Return the [x, y] coordinate for the center point of the cell that contains the specified text.  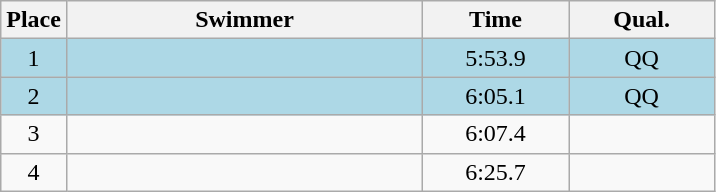
Time [496, 20]
6:05.1 [496, 96]
6:07.4 [496, 134]
2 [34, 96]
Qual. [642, 20]
4 [34, 172]
6:25.7 [496, 172]
1 [34, 58]
Swimmer [244, 20]
Place [34, 20]
5:53.9 [496, 58]
3 [34, 134]
